For the text-containing cell, return its midpoint in (X, Y) coordinate format. 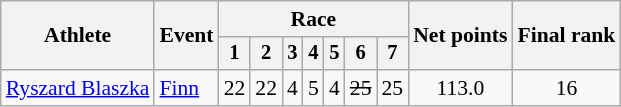
Finn (186, 88)
1 (235, 54)
Race (314, 19)
6 (361, 54)
7 (392, 54)
Event (186, 36)
113.0 (460, 88)
2 (266, 54)
Ryszard Blaszka (78, 88)
3 (292, 54)
16 (566, 88)
Net points (460, 36)
Final rank (566, 36)
Athlete (78, 36)
